Output the [x, y] coordinate of the center of the cell containing the given text.  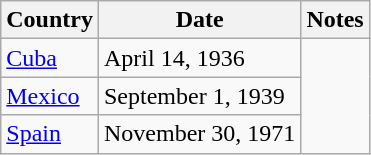
Country [50, 20]
Spain [50, 134]
Mexico [50, 96]
Date [199, 20]
Cuba [50, 58]
Notes [335, 20]
November 30, 1971 [199, 134]
April 14, 1936 [199, 58]
September 1, 1939 [199, 96]
